Detect which cell encompasses the target text, then output its [X, Y] center coordinate. 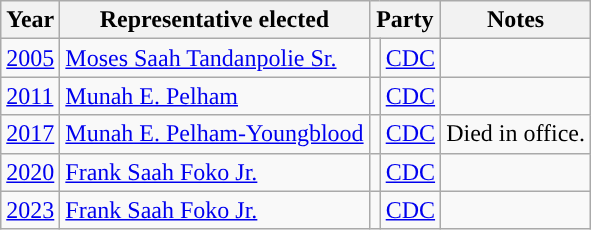
Year [30, 20]
2023 [30, 210]
2011 [30, 96]
2020 [30, 172]
2005 [30, 58]
2017 [30, 134]
Munah E. Pelham-Youngblood [214, 134]
Died in office. [516, 134]
Moses Saah Tandanpolie Sr. [214, 58]
Notes [516, 20]
Munah E. Pelham [214, 96]
Representative elected [214, 20]
Party [404, 20]
